From the cell containing the given text, extract its center point as (x, y) coordinate. 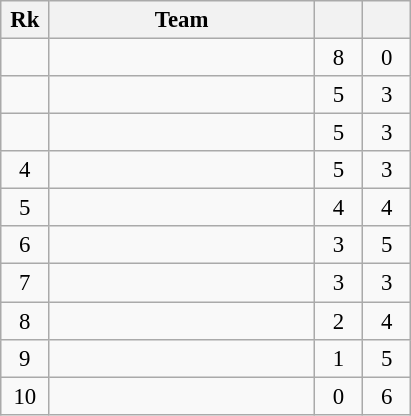
2 (338, 321)
9 (25, 358)
1 (338, 358)
7 (25, 283)
Rk (25, 20)
Team (182, 20)
10 (25, 396)
